Determine the [X, Y] coordinate at the center of the cell enclosing the given text.  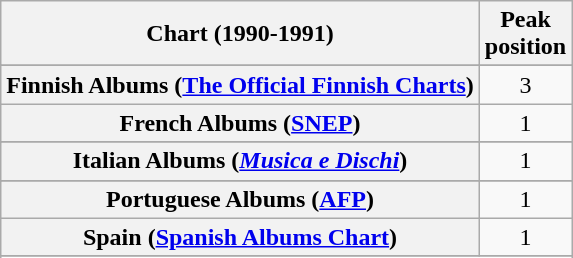
French Albums (SNEP) [240, 123]
Italian Albums (Musica e Dischi) [240, 161]
3 [525, 85]
Spain (Spanish Albums Chart) [240, 237]
Chart (1990-1991) [240, 34]
Portuguese Albums (AFP) [240, 199]
Finnish Albums (The Official Finnish Charts) [240, 85]
Peakposition [525, 34]
